Scan for the cell matching the given text and deliver its [X, Y] coordinate at center. 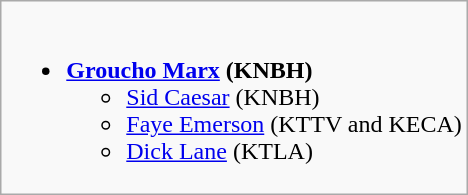
Groucho Marx (KNBH)Sid Caesar (KNBH)Faye Emerson (KTTV and KECA)Dick Lane (KTLA) [234, 98]
